Detect which cell encompasses the target text, then output its [X, Y] center coordinate. 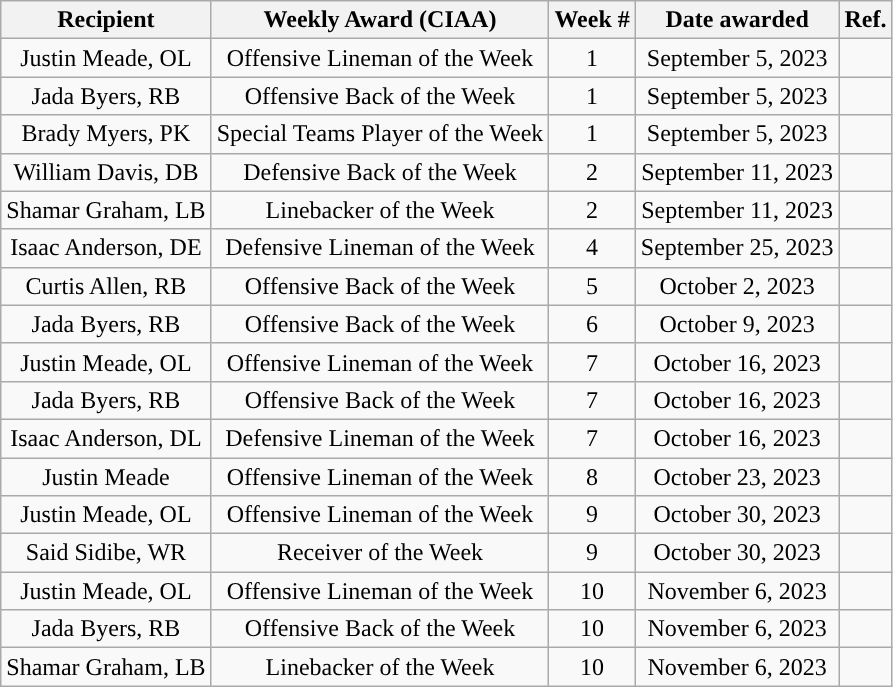
Brady Myers, PK [106, 134]
Date awarded [737, 20]
October 23, 2023 [737, 477]
Isaac Anderson, DL [106, 438]
Weekly Award (CIAA) [380, 20]
Ref. [866, 20]
8 [592, 477]
Week # [592, 20]
October 2, 2023 [737, 286]
William Davis, DB [106, 172]
Justin Meade [106, 477]
Said Sidibe, WR [106, 553]
Recipient [106, 20]
September 25, 2023 [737, 248]
4 [592, 248]
October 9, 2023 [737, 324]
5 [592, 286]
Defensive Back of the Week [380, 172]
Receiver of the Week [380, 553]
Special Teams Player of the Week [380, 134]
Curtis Allen, RB [106, 286]
6 [592, 324]
Isaac Anderson, DE [106, 248]
